Return [x, y] of the center of cell containing provided text 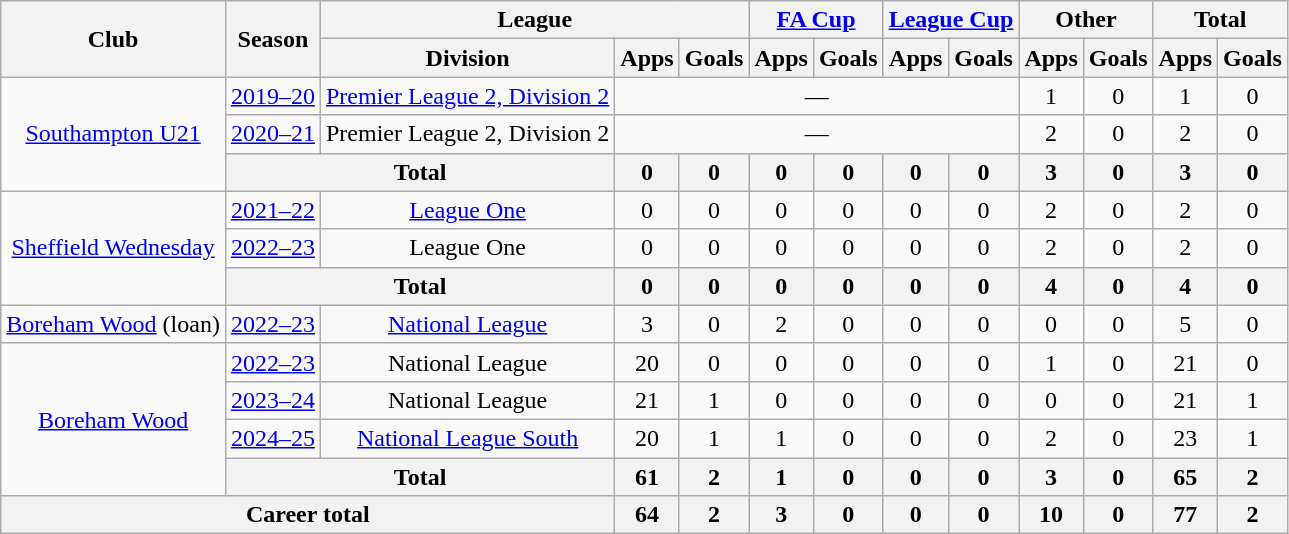
National League South [467, 438]
League [534, 20]
10 [1051, 515]
Career total [308, 515]
23 [1185, 438]
77 [1185, 515]
2023–24 [272, 400]
61 [647, 477]
2019–20 [272, 96]
Sheffield Wednesday [114, 248]
Division [467, 58]
2024–25 [272, 438]
64 [647, 515]
2020–21 [272, 134]
League Cup [951, 20]
Boreham Wood [114, 419]
Club [114, 39]
Season [272, 39]
FA Cup [816, 20]
5 [1185, 324]
2021–22 [272, 210]
Boreham Wood (loan) [114, 324]
Southampton U21 [114, 134]
65 [1185, 477]
Other [1086, 20]
